From the cell containing the given text, extract its center point as [x, y] coordinate. 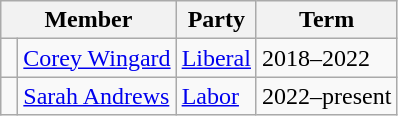
2022–present [326, 96]
Liberal [216, 58]
Party [216, 20]
Labor [216, 96]
Corey Wingard [97, 58]
2018–2022 [326, 58]
Member [88, 20]
Term [326, 20]
Sarah Andrews [97, 96]
